For the text-containing cell, return its midpoint in (X, Y) coordinate format. 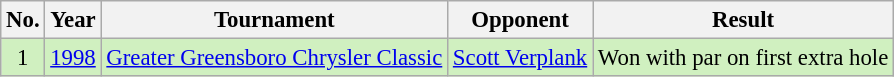
Opponent (520, 20)
1998 (73, 58)
1 (23, 58)
Tournament (274, 20)
Won with par on first extra hole (744, 58)
Result (744, 20)
No. (23, 20)
Greater Greensboro Chrysler Classic (274, 58)
Year (73, 20)
Scott Verplank (520, 58)
